Search for the cell housing the specified text and yield its (x, y) center coordinate. 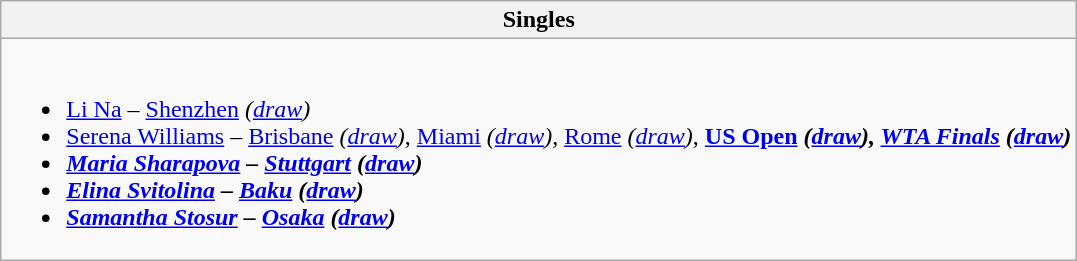
Singles (539, 20)
